Locate the cell with the specified text and output its (X, Y) center coordinate. 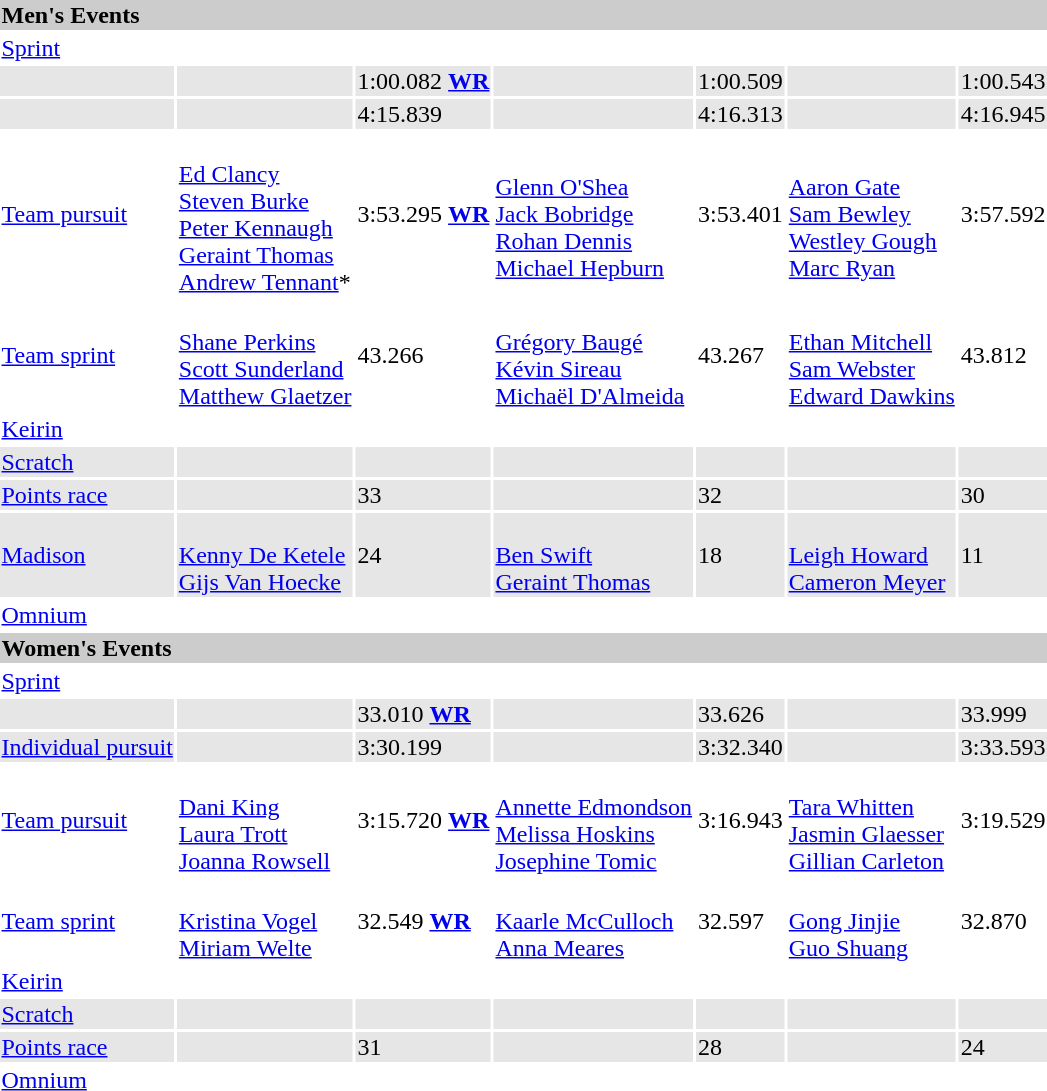
Grégory BaugéKévin SireauMichaël D'Almeida (594, 356)
4:16.313 (741, 114)
1:00.509 (741, 81)
3:30.199 (424, 747)
33.626 (741, 714)
Kaarle McCullochAnna Meares (594, 921)
3:53.401 (741, 214)
Women's Events (524, 648)
Ben SwiftGeraint Thomas (594, 555)
4:16.945 (1003, 114)
1:00.543 (1003, 81)
Ed ClancySteven BurkePeter KennaughGeraint ThomasAndrew Tennant* (265, 214)
32.870 (1003, 921)
Aaron GateSam BewleyWestley GoughMarc Ryan (872, 214)
31 (424, 1047)
Kenny De KeteleGijs Van Hoecke (265, 555)
30 (1003, 495)
32.549 WR (424, 921)
4:15.839 (424, 114)
3:57.592 (1003, 214)
32 (741, 495)
Gong JinjieGuo Shuang (872, 921)
Annette EdmondsonMelissa HoskinsJosephine Tomic (594, 820)
43.267 (741, 356)
11 (1003, 555)
Individual pursuit (87, 747)
Leigh HowardCameron Meyer (872, 555)
3:15.720 WR (424, 820)
Glenn O'SheaJack BobridgeRohan DennisMichael Hepburn (594, 214)
32.597 (741, 921)
Dani KingLaura TrottJoanna Rowsell (265, 820)
3:16.943 (741, 820)
18 (741, 555)
1:00.082 WR (424, 81)
Madison (87, 555)
Kristina VogelMiriam Welte (265, 921)
3:53.295 WR (424, 214)
33.010 WR (424, 714)
43.812 (1003, 356)
3:32.340 (741, 747)
Men's Events (524, 15)
33.999 (1003, 714)
43.266 (424, 356)
3:19.529 (1003, 820)
33 (424, 495)
Omnium (87, 615)
Ethan MitchellSam WebsterEdward Dawkins (872, 356)
Tara WhittenJasmin GlaesserGillian Carleton (872, 820)
Shane PerkinsScott SunderlandMatthew Glaetzer (265, 356)
28 (741, 1047)
3:33.593 (1003, 747)
